Output the [x, y] coordinate of the center of the cell containing the given text.  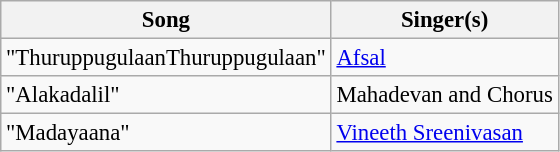
"ThuruppugulaanThuruppugulaan" [166, 58]
"Alakadalil" [166, 95]
Song [166, 20]
Vineeth Sreenivasan [444, 133]
Mahadevan and Chorus [444, 95]
"Madayaana" [166, 133]
Afsal [444, 58]
Singer(s) [444, 20]
